Capture the cell that displays the provided text and extract its (X, Y) central coordinate. 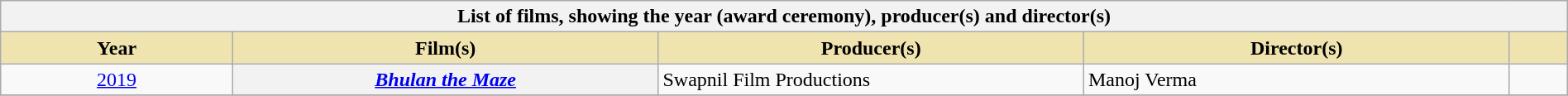
Year (117, 48)
Swapnil Film Productions (872, 79)
Producer(s) (872, 48)
Bhulan the Maze (445, 79)
Film(s) (445, 48)
Manoj Verma (1297, 79)
Director(s) (1297, 48)
List of films, showing the year (award ceremony), producer(s) and director(s) (784, 17)
2019 (117, 79)
